Detect which cell encompasses the target text, then output its [X, Y] center coordinate. 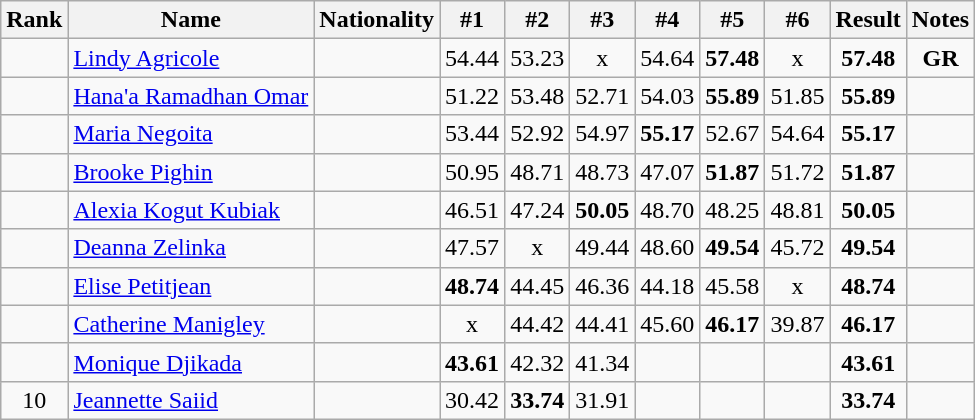
Monique Djikada [191, 362]
GR [940, 58]
44.45 [538, 286]
Result [868, 20]
48.81 [798, 210]
53.48 [538, 96]
39.87 [798, 324]
54.03 [668, 96]
48.70 [668, 210]
54.97 [602, 134]
#6 [798, 20]
Elise Petitjean [191, 286]
10 [34, 400]
31.91 [602, 400]
51.22 [472, 96]
45.60 [668, 324]
47.24 [538, 210]
53.23 [538, 58]
52.71 [602, 96]
Catherine Manigley [191, 324]
42.32 [538, 362]
52.92 [538, 134]
51.72 [798, 172]
52.67 [732, 134]
Notes [940, 20]
45.72 [798, 248]
Hana'a Ramadhan Omar [191, 96]
44.18 [668, 286]
50.95 [472, 172]
53.44 [472, 134]
41.34 [602, 362]
30.42 [472, 400]
Rank [34, 20]
44.41 [602, 324]
48.73 [602, 172]
47.57 [472, 248]
49.44 [602, 248]
Jeannette Saiid [191, 400]
#1 [472, 20]
#5 [732, 20]
46.51 [472, 210]
#2 [538, 20]
Name [191, 20]
47.07 [668, 172]
51.85 [798, 96]
#3 [602, 20]
Maria Negoita [191, 134]
48.71 [538, 172]
44.42 [538, 324]
Deanna Zelinka [191, 248]
45.58 [732, 286]
Nationality [377, 20]
54.44 [472, 58]
48.25 [732, 210]
Brooke Pighin [191, 172]
#4 [668, 20]
48.60 [668, 248]
46.36 [602, 286]
Alexia Kogut Kubiak [191, 210]
Lindy Agricole [191, 58]
